Return [X, Y] of the center of cell containing provided text 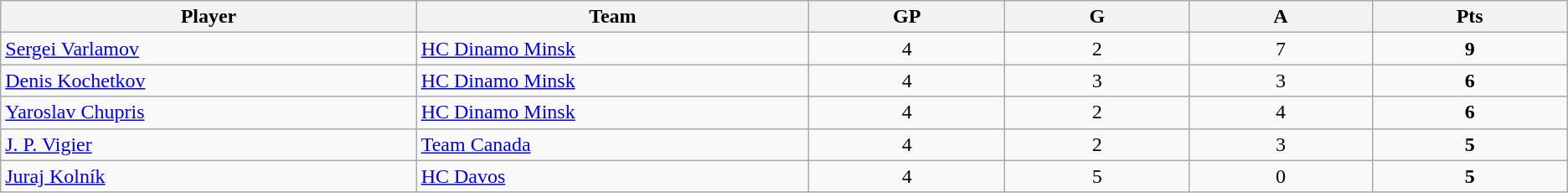
7 [1281, 49]
HC Davos [612, 176]
Sergei Varlamov [209, 49]
Player [209, 17]
0 [1281, 176]
Team Canada [612, 144]
Juraj Kolník [209, 176]
Denis Kochetkov [209, 81]
A [1281, 17]
Team [612, 17]
Pts [1469, 17]
J. P. Vigier [209, 144]
Yaroslav Chupris [209, 112]
GP [907, 17]
G [1097, 17]
9 [1469, 49]
